From the cell containing the given text, extract its center point as (x, y) coordinate. 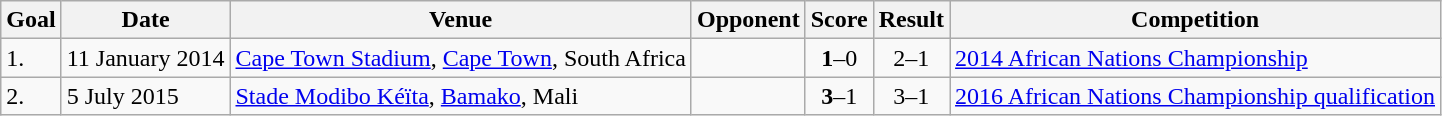
Result (911, 20)
2014 African Nations Championship (1196, 58)
11 January 2014 (146, 58)
2. (31, 96)
2016 African Nations Championship qualification (1196, 96)
Stade Modibo Kéïta, Bamako, Mali (460, 96)
Cape Town Stadium, Cape Town, South Africa (460, 58)
1. (31, 58)
Date (146, 20)
Opponent (748, 20)
2–1 (911, 58)
1–0 (839, 58)
5 July 2015 (146, 96)
Venue (460, 20)
Score (839, 20)
Competition (1196, 20)
Goal (31, 20)
